Extract the (X, Y) coordinate from the center of the cell holding the provided text.  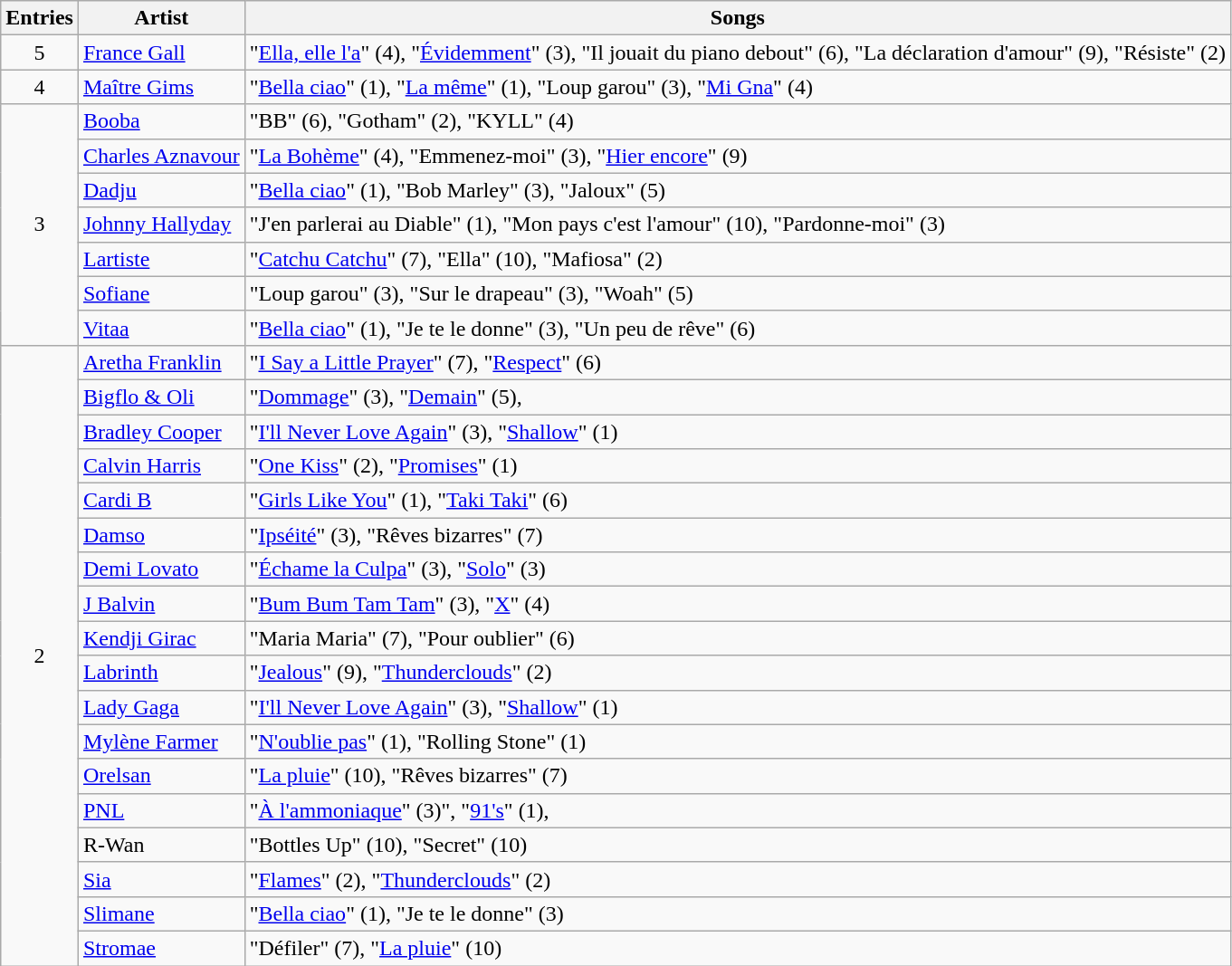
Damso (161, 535)
R-Wan (161, 845)
Charles Aznavour (161, 156)
"À l'ammoniaque" (3)", "91's" (1), (737, 810)
"Échame la Culpa" (3), "Solo" (3) (737, 569)
Booba (161, 121)
5 (40, 53)
Bradley Cooper (161, 432)
Cardi B (161, 501)
Sia (161, 879)
"BB" (6), "Gotham" (2), "KYLL" (4) (737, 121)
Slimane (161, 913)
Lartiste (161, 259)
3 (40, 225)
PNL (161, 810)
"Bella ciao" (1), "Je te le donne" (3), "Un peu de rêve" (6) (737, 328)
"La Bohème" (4), "Emmenez-moi" (3), "Hier encore" (9) (737, 156)
"Bottles Up" (10), "Secret" (10) (737, 845)
Orelsan (161, 776)
Maître Gims (161, 87)
Artist (161, 18)
"Ella, elle l'a" (4), "Évidemment" (3), "Il jouait du piano debout" (6), "La déclaration d'amour" (9), "Résiste" (2) (737, 53)
"N'oublie pas" (1), "Rolling Stone" (1) (737, 741)
France Gall (161, 53)
"Bum Bum Tam Tam" (3), "X" (4) (737, 604)
Johnny Hallyday (161, 225)
"La pluie" (10), "Rêves bizarres" (7) (737, 776)
"Girls Like You" (1), "Taki Taki" (6) (737, 501)
"Flames" (2), "Thunderclouds" (2) (737, 879)
"J'en parlerai au Diable" (1), "Mon pays c'est l'amour" (10), "Pardonne-moi" (3) (737, 225)
J Balvin (161, 604)
"I Say a Little Prayer" (7), "Respect" (6) (737, 362)
Demi Lovato (161, 569)
"Dommage" (3), "Demain" (5), (737, 397)
"Jealous" (9), "Thunderclouds" (2) (737, 673)
Stromae (161, 948)
Kendji Girac (161, 638)
Bigflo & Oli (161, 397)
Mylène Farmer (161, 741)
Aretha Franklin (161, 362)
Lady Gaga (161, 707)
Songs (737, 18)
"Ipséité" (3), "Rêves bizarres" (7) (737, 535)
Calvin Harris (161, 466)
"Catchu Catchu" (7), "Ella" (10), "Mafiosa" (2) (737, 259)
"Loup garou" (3), "Sur le drapeau" (3), "Woah" (5) (737, 293)
"Défiler" (7), "La pluie" (10) (737, 948)
"Bella ciao" (1), "Bob Marley" (3), "Jaloux" (5) (737, 190)
2 (40, 655)
4 (40, 87)
"One Kiss" (2), "Promises" (1) (737, 466)
Vitaa (161, 328)
Labrinth (161, 673)
Dadju (161, 190)
"Maria Maria" (7), "Pour oublier" (6) (737, 638)
"Bella ciao" (1), "Je te le donne" (3) (737, 913)
"Bella ciao" (1), "La même" (1), "Loup garou" (3), "Mi Gna" (4) (737, 87)
Entries (40, 18)
Sofiane (161, 293)
